Scan for the cell matching the given text and deliver its (X, Y) coordinate at center. 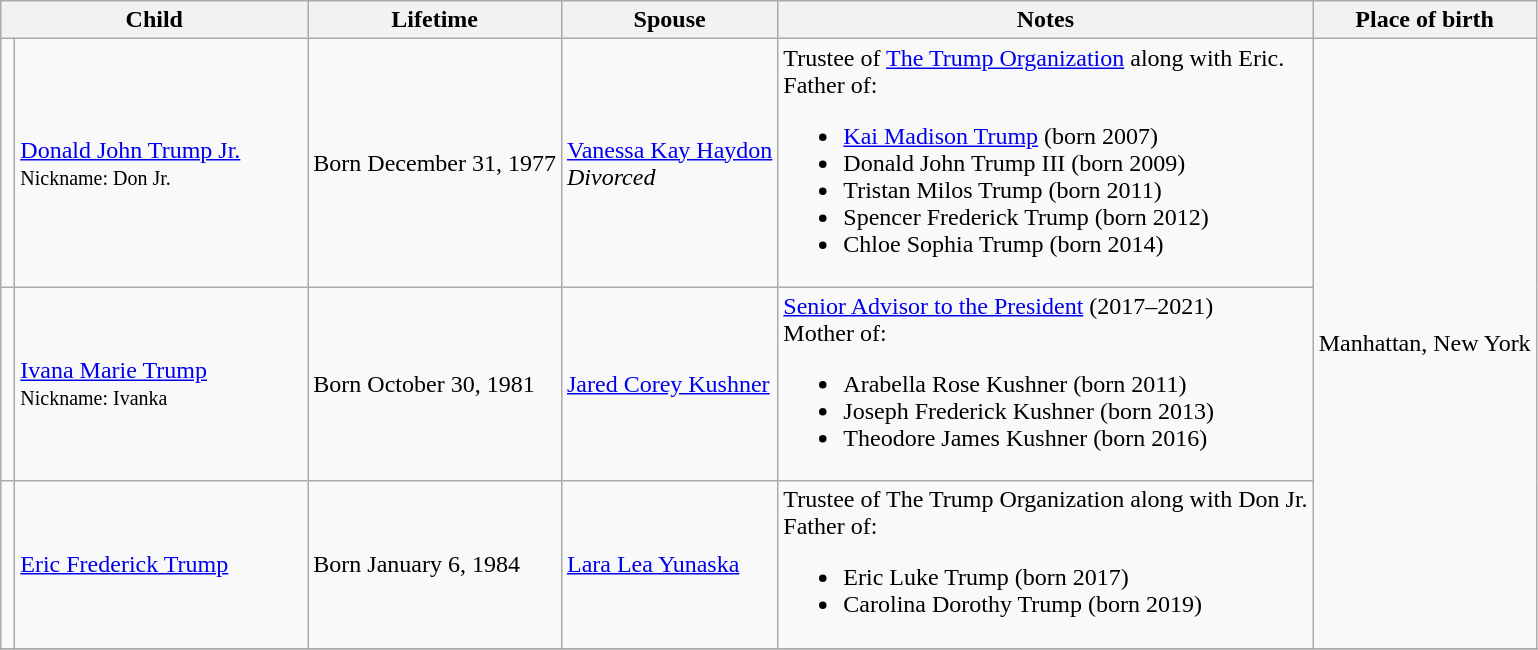
Vanessa Kay Haydon Divorced (669, 163)
Lifetime (435, 20)
Place of birth (1424, 20)
Ivana Marie TrumpNickname: Ivanka (162, 384)
Manhattan, New York (1424, 344)
Jared Corey Kushner (669, 384)
Child (154, 20)
Spouse (669, 20)
Donald John Trump Jr.Nickname: Don Jr. (162, 163)
Born January 6, 1984 (435, 564)
Eric Frederick Trump (162, 564)
Notes (1046, 20)
Trustee of The Trump Organization along with Don Jr.Father of:Eric Luke Trump (born 2017)Carolina Dorothy Trump (born 2019) (1046, 564)
Born October 30, 1981 (435, 384)
Born December 31, 1977 (435, 163)
Lara Lea Yunaska (669, 564)
